Identify which cell holds the provided text, then report its [X, Y] central coordinate. 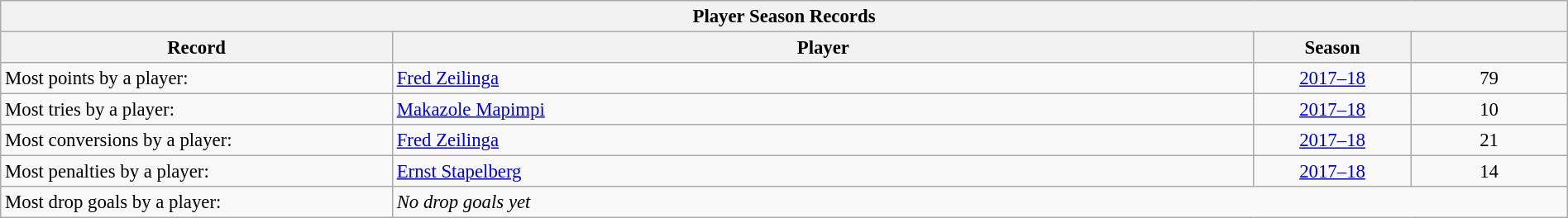
Season [1331, 48]
Most tries by a player: [197, 110]
Player Season Records [784, 17]
Most points by a player: [197, 78]
Ernst Stapelberg [823, 172]
Most conversions by a player: [197, 140]
Most drop goals by a player: [197, 202]
21 [1489, 140]
Makazole Mapimpi [823, 110]
10 [1489, 110]
No drop goals yet [979, 202]
Record [197, 48]
Most penalties by a player: [197, 172]
79 [1489, 78]
Player [823, 48]
14 [1489, 172]
